Pinpoint the cell where the given text exists, returning its (X, Y) midpoint coordinate. 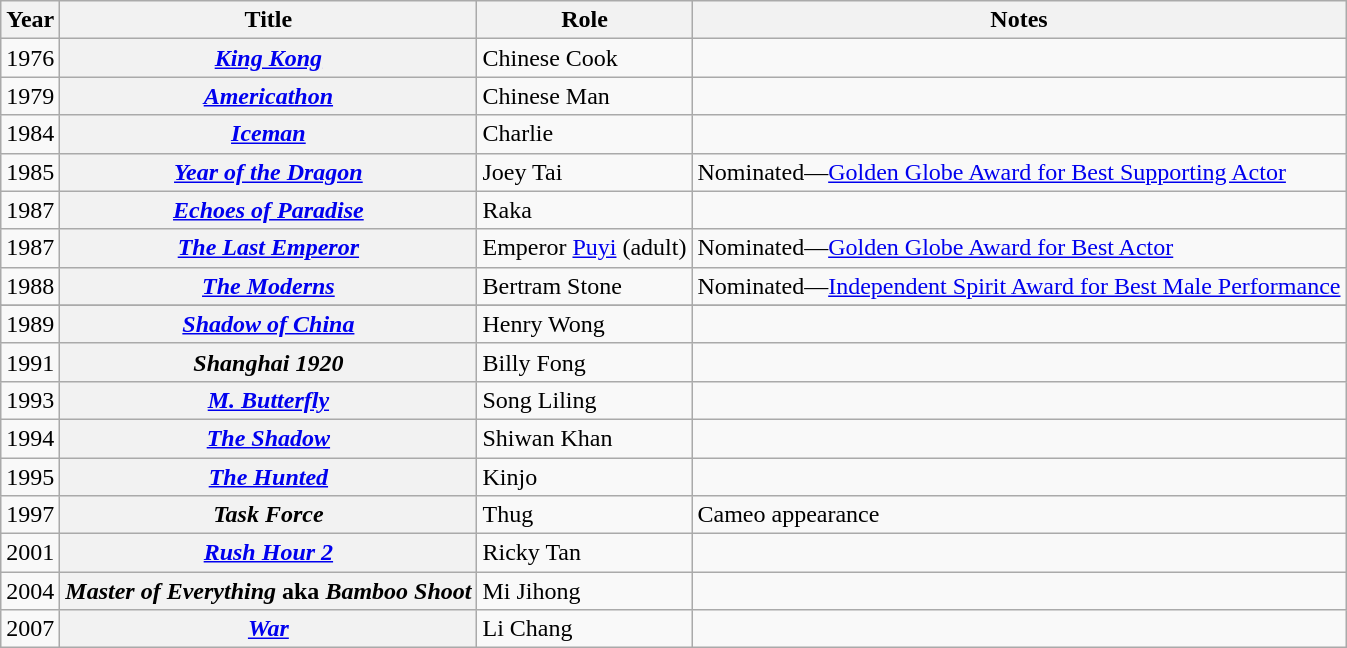
Nominated—Golden Globe Award for Best Supporting Actor (1019, 172)
2001 (30, 553)
Emperor Puyi (adult) (584, 248)
Raka (584, 210)
Ricky Tan (584, 553)
1976 (30, 58)
War (268, 629)
Henry Wong (584, 324)
1989 (30, 324)
Title (268, 20)
2007 (30, 629)
Year of the Dragon (268, 172)
Notes (1019, 20)
The Moderns (268, 286)
1991 (30, 362)
Nominated—Independent Spirit Award for Best Male Performance (1019, 286)
The Last Emperor (268, 248)
1979 (30, 96)
Cameo appearance (1019, 515)
Charlie (584, 134)
2004 (30, 591)
Master of Everything aka Bamboo Shoot (268, 591)
The Hunted (268, 477)
Shanghai 1920 (268, 362)
Shiwan Khan (584, 438)
Thug (584, 515)
Mi Jihong (584, 591)
Song Liling (584, 400)
M. Butterfly (268, 400)
Joey Tai (584, 172)
1984 (30, 134)
1985 (30, 172)
The Shadow (268, 438)
King Kong (268, 58)
1988 (30, 286)
Chinese Cook (584, 58)
1995 (30, 477)
Billy Fong (584, 362)
1997 (30, 515)
Americathon (268, 96)
Echoes of Paradise (268, 210)
Rush Hour 2 (268, 553)
Kinjo (584, 477)
Iceman (268, 134)
Nominated—Golden Globe Award for Best Actor (1019, 248)
Role (584, 20)
Year (30, 20)
1994 (30, 438)
Chinese Man (584, 96)
1993 (30, 400)
Li Chang (584, 629)
Bertram Stone (584, 286)
Shadow of China (268, 324)
Task Force (268, 515)
